Capture the cell that displays the provided text and extract its [X, Y] central coordinate. 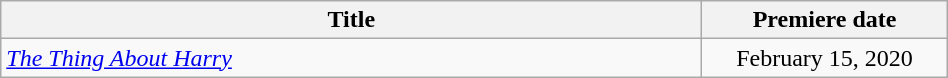
The Thing About Harry [352, 58]
Title [352, 20]
February 15, 2020 [824, 58]
Premiere date [824, 20]
